Pinpoint the cell where the given text exists, returning its [x, y] midpoint coordinate. 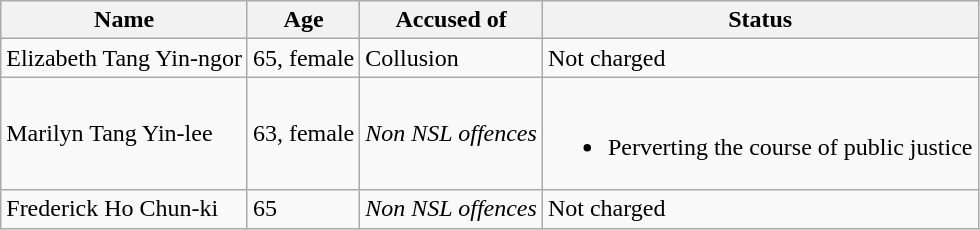
65 [303, 209]
Elizabeth Tang Yin-ngor [124, 58]
63, female [303, 134]
Collusion [452, 58]
Frederick Ho Chun-ki [124, 209]
Status [760, 20]
Marilyn Tang Yin-lee [124, 134]
Accused of [452, 20]
65, female [303, 58]
Age [303, 20]
Perverting the course of public justice [760, 134]
Name [124, 20]
